Determine the (x, y) coordinate at the center of the cell enclosing the given text.  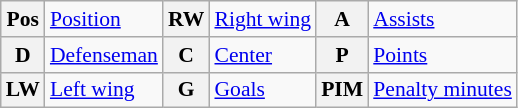
Position (104, 19)
Left wing (104, 90)
RW (186, 19)
C (186, 55)
Pos (23, 19)
P (342, 55)
PIM (342, 90)
Assists (442, 19)
A (342, 19)
Penalty minutes (442, 90)
LW (23, 90)
Goals (262, 90)
Defenseman (104, 55)
Right wing (262, 19)
Center (262, 55)
G (186, 90)
D (23, 55)
Points (442, 55)
